Find where the given text appears and provide that cell's center as (x, y) coordinate. 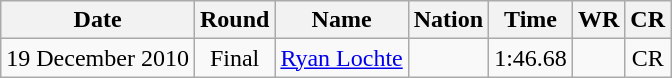
WR (598, 20)
Round (234, 20)
Name (342, 20)
Final (234, 58)
Ryan Lochte (342, 58)
1:46.68 (531, 58)
Nation (448, 20)
19 December 2010 (98, 58)
Date (98, 20)
Time (531, 20)
